Return (X, Y) of the center of cell containing provided text 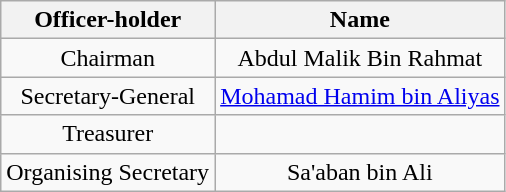
Organising Secretary (108, 172)
Officer-holder (108, 20)
Chairman (108, 58)
Secretary-General (108, 96)
Mohamad Hamim bin Aliyas (360, 96)
Name (360, 20)
Treasurer (108, 134)
Sa'aban bin Ali (360, 172)
Abdul Malik Bin Rahmat (360, 58)
